Return [X, Y] of the center of cell containing provided text 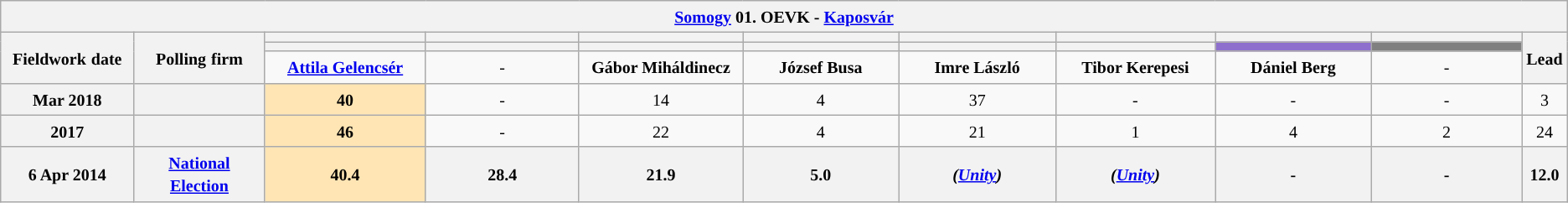
Lead [1545, 58]
37 [977, 99]
2017 [67, 131]
Mar 2018 [67, 99]
21 [977, 131]
2 [1446, 131]
Imre László [977, 67]
Tibor Kerepesi [1135, 67]
Polling firm [199, 58]
Somogy 01. OEVK - Kaposvár [784, 17]
Fieldwork date [67, 58]
22 [660, 131]
Dániel Berg [1293, 67]
1 [1135, 131]
46 [345, 131]
National Election [199, 174]
6 Apr 2014 [67, 174]
5.0 [821, 174]
28.4 [503, 174]
József Busa [821, 67]
14 [660, 99]
21.9 [660, 174]
40.4 [345, 174]
Attila Gelencsér [345, 67]
12.0 [1545, 174]
40 [345, 99]
24 [1545, 131]
3 [1545, 99]
Gábor Miháldinecz [660, 67]
